Determine the [x, y] coordinate at the center of the cell enclosing the given text.  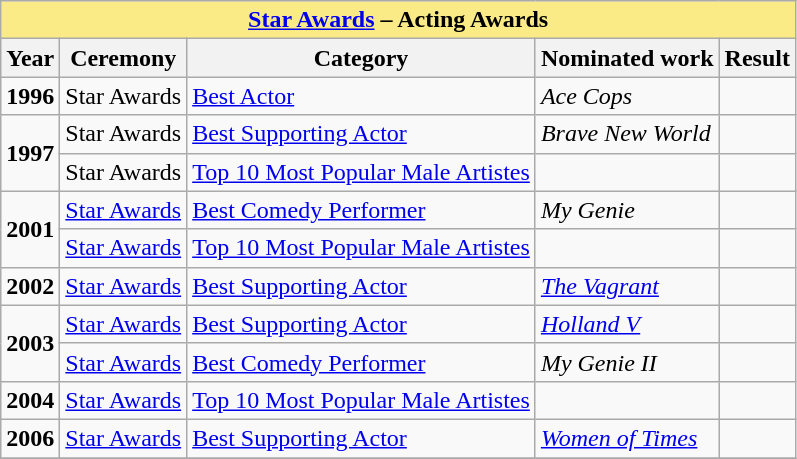
Result [757, 58]
2002 [30, 286]
Ace Cops [627, 96]
My Genie II [627, 362]
1996 [30, 96]
Nominated work [627, 58]
Best Actor [362, 96]
Year [30, 58]
The Vagrant [627, 286]
2006 [30, 438]
1997 [30, 153]
2003 [30, 343]
2001 [30, 229]
Star Awards – Acting Awards [398, 20]
2004 [30, 400]
Ceremony [124, 58]
Holland V [627, 324]
Women of Times [627, 438]
My Genie [627, 210]
Brave New World [627, 134]
Category [362, 58]
